Provide the (X, Y) coordinate of the cell's center where the given text is located.  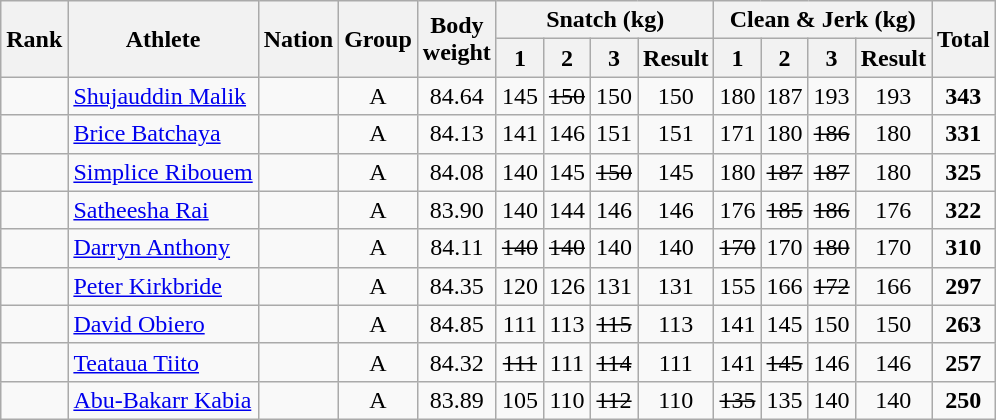
155 (738, 286)
250 (964, 400)
Snatch (kg) (605, 20)
257 (964, 362)
84.32 (456, 362)
112 (614, 400)
Teataua Tiito (163, 362)
David Obiero (163, 324)
126 (566, 286)
Shujauddin Malik (163, 96)
84.35 (456, 286)
325 (964, 172)
Abu-Bakarr Kabia (163, 400)
Total (964, 39)
Group (378, 39)
343 (964, 96)
144 (566, 210)
185 (784, 210)
84.64 (456, 96)
172 (832, 286)
83.89 (456, 400)
83.90 (456, 210)
Peter Kirkbride (163, 286)
322 (964, 210)
Darryn Anthony (163, 248)
263 (964, 324)
171 (738, 134)
120 (520, 286)
Bodyweight (456, 39)
84.11 (456, 248)
84.13 (456, 134)
Rank (34, 39)
310 (964, 248)
105 (520, 400)
84.08 (456, 172)
Clean & Jerk (kg) (823, 20)
114 (614, 362)
Satheesha Rai (163, 210)
Brice Batchaya (163, 134)
115 (614, 324)
297 (964, 286)
331 (964, 134)
Athlete (163, 39)
Simplice Ribouem (163, 172)
84.85 (456, 324)
Nation (298, 39)
